Extract the (X, Y) coordinate from the center of the cell holding the provided text.  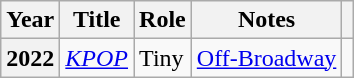
Off-Broadway (266, 58)
KPOP (97, 58)
Year (30, 20)
Role (163, 20)
Tiny (163, 58)
Notes (266, 20)
2022 (30, 58)
Title (97, 20)
